Output the (x, y) coordinate of the center of the cell containing the given text.  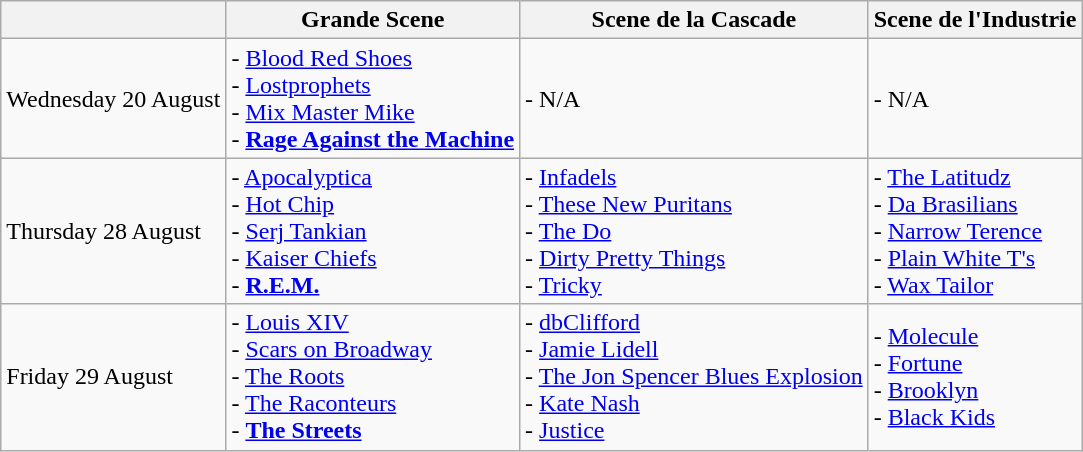
- Infadels- These New Puritans- The Do- Dirty Pretty Things- Tricky (694, 231)
- The Latitudz- Da Brasilians- Narrow Terence- Plain White T's- Wax Tailor (975, 231)
Grande Scene (373, 20)
- Molecule- Fortune- Brooklyn- Black Kids (975, 377)
Thursday 28 August (114, 231)
- dbClifford- Jamie Lidell- The Jon Spencer Blues Explosion- Kate Nash- Justice (694, 377)
- Apocalyptica- Hot Chip- Serj Tankian- Kaiser Chiefs- R.E.M. (373, 231)
Friday 29 August (114, 377)
- Louis XIV- Scars on Broadway- The Roots- The Raconteurs- The Streets (373, 377)
Scene de l'Industrie (975, 20)
Wednesday 20 August (114, 98)
Scene de la Cascade (694, 20)
- Blood Red Shoes- Lostprophets- Mix Master Mike- Rage Against the Machine (373, 98)
